From the cell containing the given text, extract its center point as (X, Y) coordinate. 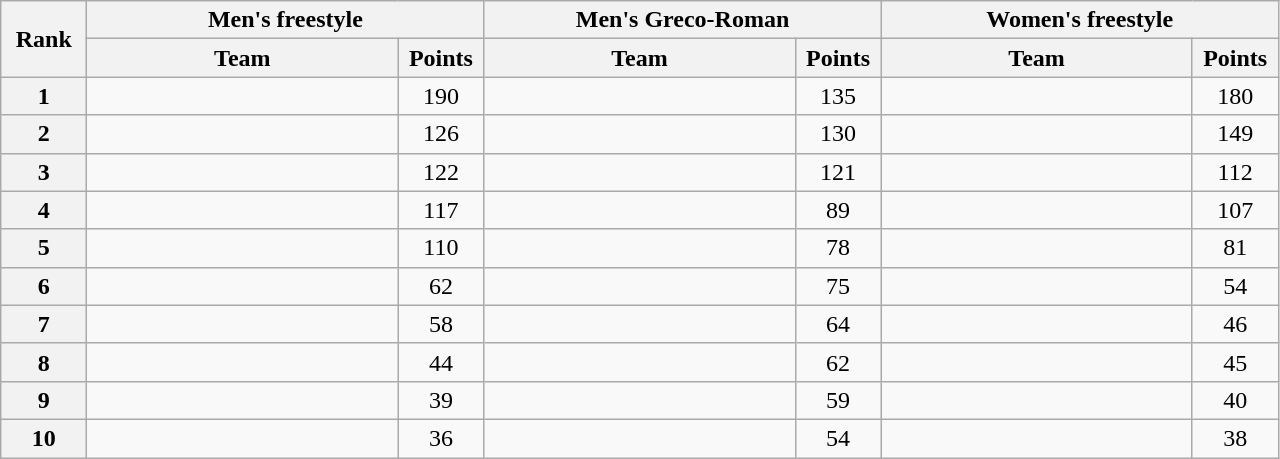
40 (1235, 400)
122 (441, 172)
59 (838, 400)
107 (1235, 210)
4 (44, 210)
6 (44, 286)
3 (44, 172)
45 (1235, 362)
1 (44, 96)
126 (441, 134)
39 (441, 400)
36 (441, 438)
117 (441, 210)
Men's freestyle (286, 20)
135 (838, 96)
180 (1235, 96)
9 (44, 400)
7 (44, 324)
46 (1235, 324)
110 (441, 248)
81 (1235, 248)
2 (44, 134)
121 (838, 172)
75 (838, 286)
10 (44, 438)
5 (44, 248)
64 (838, 324)
149 (1235, 134)
8 (44, 362)
Men's Greco-Roman (682, 20)
190 (441, 96)
Women's freestyle (1080, 20)
78 (838, 248)
Rank (44, 39)
58 (441, 324)
44 (441, 362)
89 (838, 210)
130 (838, 134)
38 (1235, 438)
112 (1235, 172)
